Locate the cell with the specified text and output its (X, Y) center coordinate. 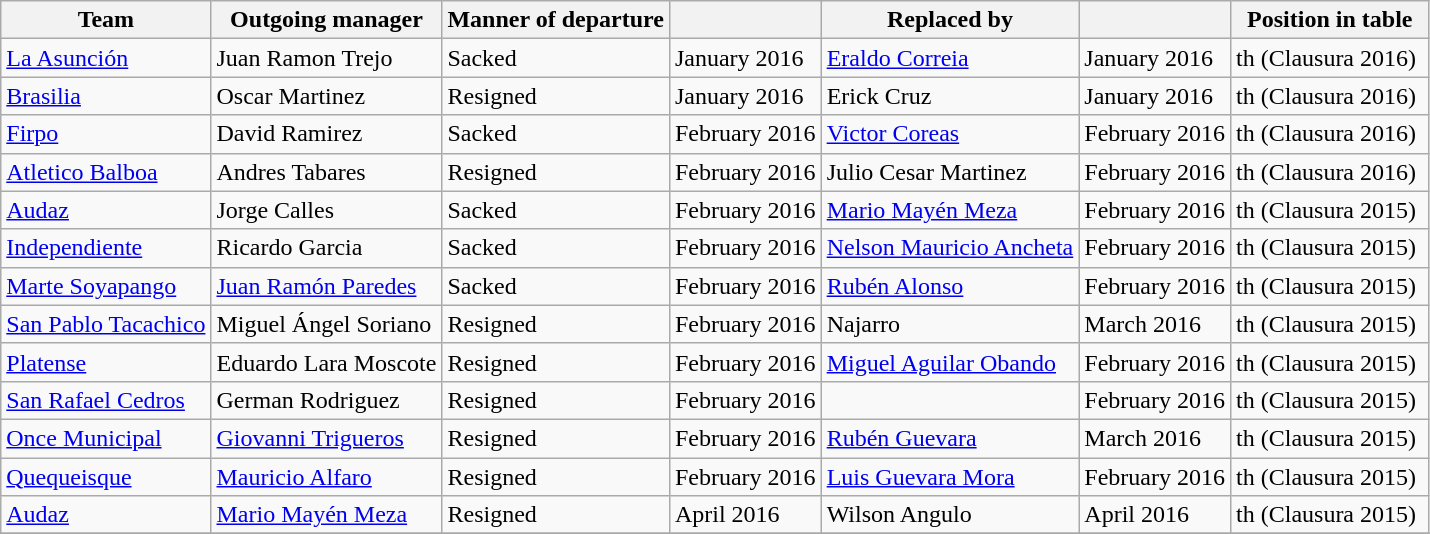
Luis Guevara Mora (950, 477)
Juan Ramón Paredes (326, 286)
Team (106, 20)
Brasilia (106, 96)
Wilson Angulo (950, 515)
Manner of departure (556, 20)
Jorge Calles (326, 210)
Quequeisque (106, 477)
Once Municipal (106, 438)
Victor Coreas (950, 134)
Miguel Aguilar Obando (950, 362)
San Pablo Tacachico (106, 324)
Outgoing manager (326, 20)
Platense (106, 362)
Firpo (106, 134)
Position in table (1330, 20)
Nelson Mauricio Ancheta (950, 248)
Juan Ramon Trejo (326, 58)
San Rafael Cedros (106, 400)
Najarro (950, 324)
Eraldo Correia (950, 58)
Ricardo Garcia (326, 248)
Atletico Balboa (106, 172)
Giovanni Trigueros (326, 438)
German Rodriguez (326, 400)
Eduardo Lara Moscote (326, 362)
Rubén Guevara (950, 438)
Miguel Ángel Soriano (326, 324)
Marte Soyapango (106, 286)
La Asunción (106, 58)
Oscar Martinez (326, 96)
Mauricio Alfaro (326, 477)
Replaced by (950, 20)
Erick Cruz (950, 96)
Andres Tabares (326, 172)
Rubén Alonso (950, 286)
David Ramirez (326, 134)
Julio Cesar Martinez (950, 172)
Independiente (106, 248)
